Return the [X, Y] coordinate for the center point of the cell that contains the specified text.  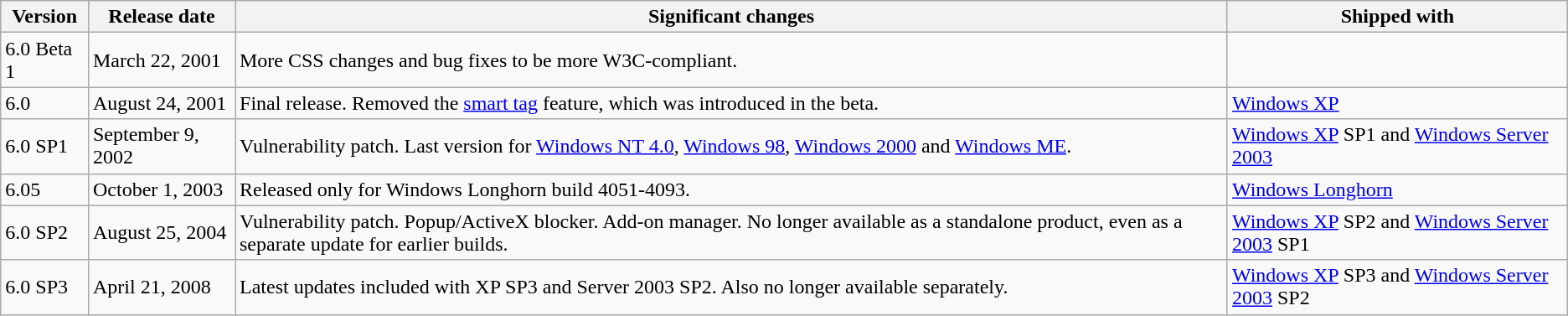
Release date [161, 17]
Windows XP SP3 and Windows Server 2003 SP2 [1397, 287]
6.05 [45, 189]
Final release. Removed the smart tag feature, which was introduced in the beta. [730, 103]
6.0 Beta 1 [45, 60]
October 1, 2003 [161, 189]
Windows Longhorn [1397, 189]
Significant changes [730, 17]
Latest updates included with XP SP3 and Server 2003 SP2. Also no longer available separately. [730, 287]
August 25, 2004 [161, 233]
More CSS changes and bug fixes to be more W3C-compliant. [730, 60]
Windows XP SP1 and Windows Server 2003 [1397, 146]
September 9, 2002 [161, 146]
August 24, 2001 [161, 103]
Version [45, 17]
March 22, 2001 [161, 60]
Shipped with [1397, 17]
Released only for Windows Longhorn build 4051-4093. [730, 189]
Windows XP SP2 and Windows Server 2003 SP1 [1397, 233]
Windows XP [1397, 103]
April 21, 2008 [161, 287]
6.0 [45, 103]
6.0 SP3 [45, 287]
Vulnerability patch. Last version for Windows NT 4.0, Windows 98, Windows 2000 and Windows ME. [730, 146]
6.0 SP1 [45, 146]
6.0 SP2 [45, 233]
